Determine the [x, y] coordinate at the center of the cell enclosing the given text.  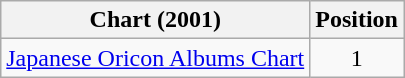
1 [357, 58]
Chart (2001) [156, 20]
Japanese Oricon Albums Chart [156, 58]
Position [357, 20]
